Scan for the cell matching the given text and deliver its (x, y) coordinate at center. 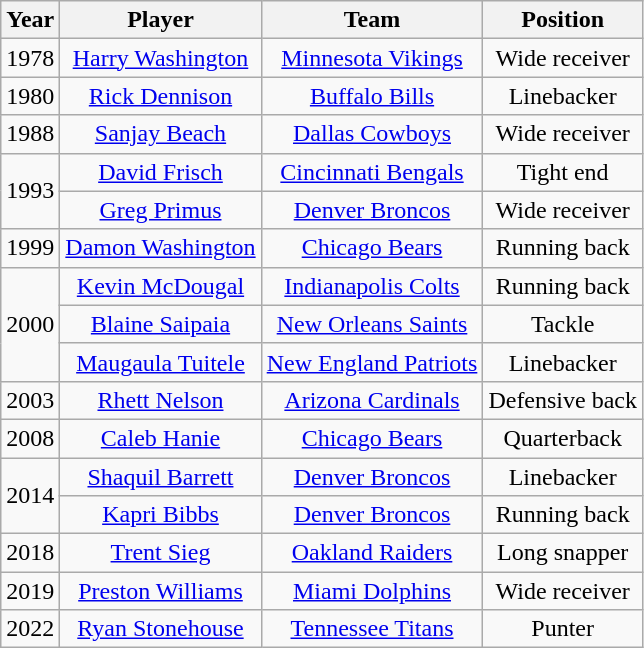
Harry Washington (160, 58)
Kapri Bibbs (160, 515)
New England Patriots (372, 362)
New Orleans Saints (372, 324)
Blaine Saipaia (160, 324)
1978 (30, 58)
Tackle (563, 324)
2008 (30, 438)
Position (563, 20)
Rhett Nelson (160, 400)
Buffalo Bills (372, 96)
2022 (30, 629)
Miami Dolphins (372, 591)
David Frisch (160, 172)
Sanjay Beach (160, 134)
Oakland Raiders (372, 553)
Damon Washington (160, 248)
Minnesota Vikings (372, 58)
Defensive back (563, 400)
Indianapolis Colts (372, 286)
Tennessee Titans (372, 629)
2019 (30, 591)
Ryan Stonehouse (160, 629)
2000 (30, 324)
1999 (30, 248)
Punter (563, 629)
Trent Sieg (160, 553)
2014 (30, 496)
Rick Dennison (160, 96)
1988 (30, 134)
Caleb Hanie (160, 438)
Kevin McDougal (160, 286)
Long snapper (563, 553)
Greg Primus (160, 210)
1993 (30, 191)
2003 (30, 400)
Quarterback (563, 438)
Cincinnati Bengals (372, 172)
Arizona Cardinals (372, 400)
Dallas Cowboys (372, 134)
Preston Williams (160, 591)
Maugaula Tuitele (160, 362)
Tight end (563, 172)
Year (30, 20)
2018 (30, 553)
Player (160, 20)
Team (372, 20)
Shaquil Barrett (160, 477)
1980 (30, 96)
